Detect which cell encompasses the target text, then output its [x, y] center coordinate. 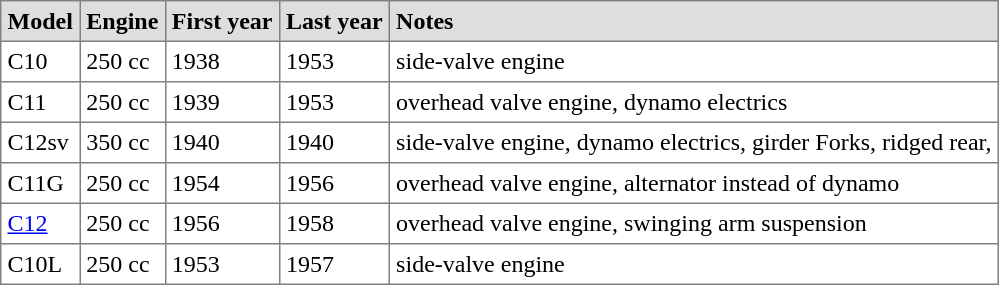
1938 [222, 61]
C10L [40, 264]
Engine [123, 21]
C12sv [40, 142]
Model [40, 21]
Last year [334, 21]
C12 [40, 223]
First year [222, 21]
1957 [334, 264]
1954 [222, 183]
1958 [334, 223]
overhead valve engine, swinging arm suspension [694, 223]
350 cc [123, 142]
C10 [40, 61]
Notes [694, 21]
C11G [40, 183]
overhead valve engine, alternator instead of dynamo [694, 183]
side-valve engine, dynamo electrics, girder Forks, ridged rear, [694, 142]
1939 [222, 102]
C11 [40, 102]
overhead valve engine, dynamo electrics [694, 102]
